Detect which cell encompasses the target text, then output its (X, Y) center coordinate. 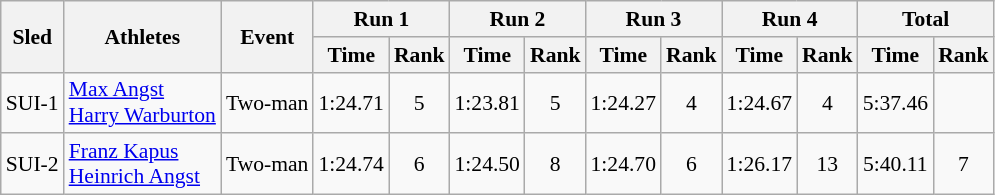
Event (268, 36)
1:23.81 (486, 102)
SUI-2 (32, 164)
1:24.27 (624, 102)
1:24.71 (350, 102)
Sled (32, 36)
8 (556, 164)
Athletes (142, 36)
Total (926, 19)
7 (964, 164)
1:24.67 (760, 102)
Max AngstHarry Warburton (142, 102)
Run 1 (381, 19)
1:26.17 (760, 164)
Run 3 (654, 19)
5:37.46 (896, 102)
5:40.11 (896, 164)
1:24.74 (350, 164)
1:24.70 (624, 164)
Run 4 (790, 19)
13 (828, 164)
1:24.50 (486, 164)
Franz KapusHeinrich Angst (142, 164)
SUI-1 (32, 102)
Run 2 (517, 19)
